From the cell containing the given text, extract its center point as [x, y] coordinate. 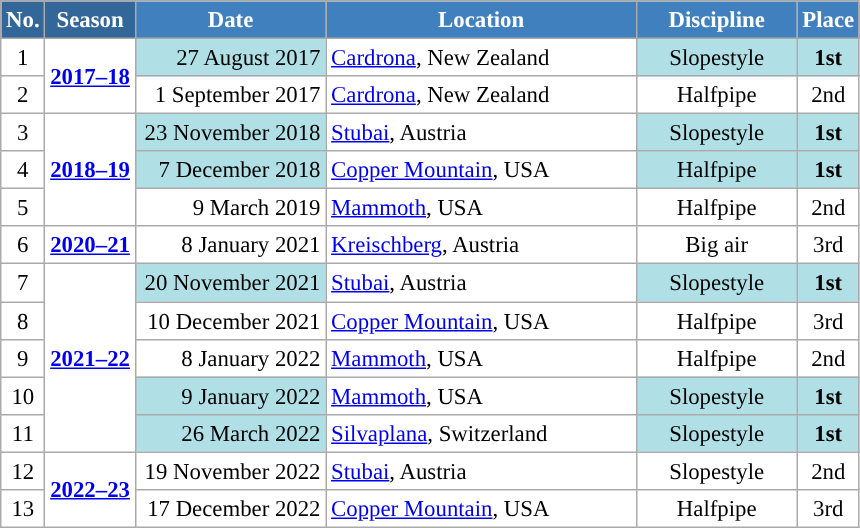
11 [23, 433]
Place [828, 20]
5 [23, 208]
8 January 2022 [230, 358]
Date [230, 20]
27 August 2017 [230, 58]
8 January 2021 [230, 245]
Kreischberg, Austria [482, 245]
No. [23, 20]
17 December 2022 [230, 509]
23 November 2018 [230, 133]
13 [23, 509]
Location [482, 20]
Discipline [716, 20]
4 [23, 170]
12 [23, 471]
2 [23, 95]
10 December 2021 [230, 321]
2017–18 [90, 76]
2018–19 [90, 170]
10 [23, 396]
9 March 2019 [230, 208]
Big air [716, 245]
9 January 2022 [230, 396]
7 December 2018 [230, 170]
19 November 2022 [230, 471]
1 September 2017 [230, 95]
2020–21 [90, 245]
Silvaplana, Switzerland [482, 433]
1 [23, 58]
6 [23, 245]
3 [23, 133]
Season [90, 20]
20 November 2021 [230, 283]
2022–23 [90, 490]
9 [23, 358]
8 [23, 321]
2021–22 [90, 358]
7 [23, 283]
26 March 2022 [230, 433]
